Extract the (x, y) coordinate from the center of the cell holding the provided text.  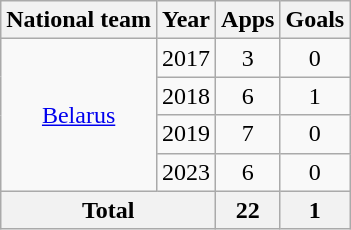
2019 (186, 134)
Year (186, 20)
2018 (186, 96)
National team (79, 20)
3 (248, 58)
7 (248, 134)
2017 (186, 58)
Belarus (79, 115)
22 (248, 210)
Goals (315, 20)
Apps (248, 20)
Total (108, 210)
2023 (186, 172)
